Determine the (X, Y) coordinate at the center of the cell enclosing the given text.  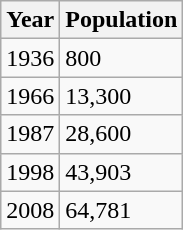
2008 (30, 210)
64,781 (122, 210)
1998 (30, 172)
Population (122, 20)
13,300 (122, 96)
800 (122, 58)
1936 (30, 58)
1987 (30, 134)
43,903 (122, 172)
28,600 (122, 134)
Year (30, 20)
1966 (30, 96)
